Detect which cell encompasses the target text, then output its [X, Y] center coordinate. 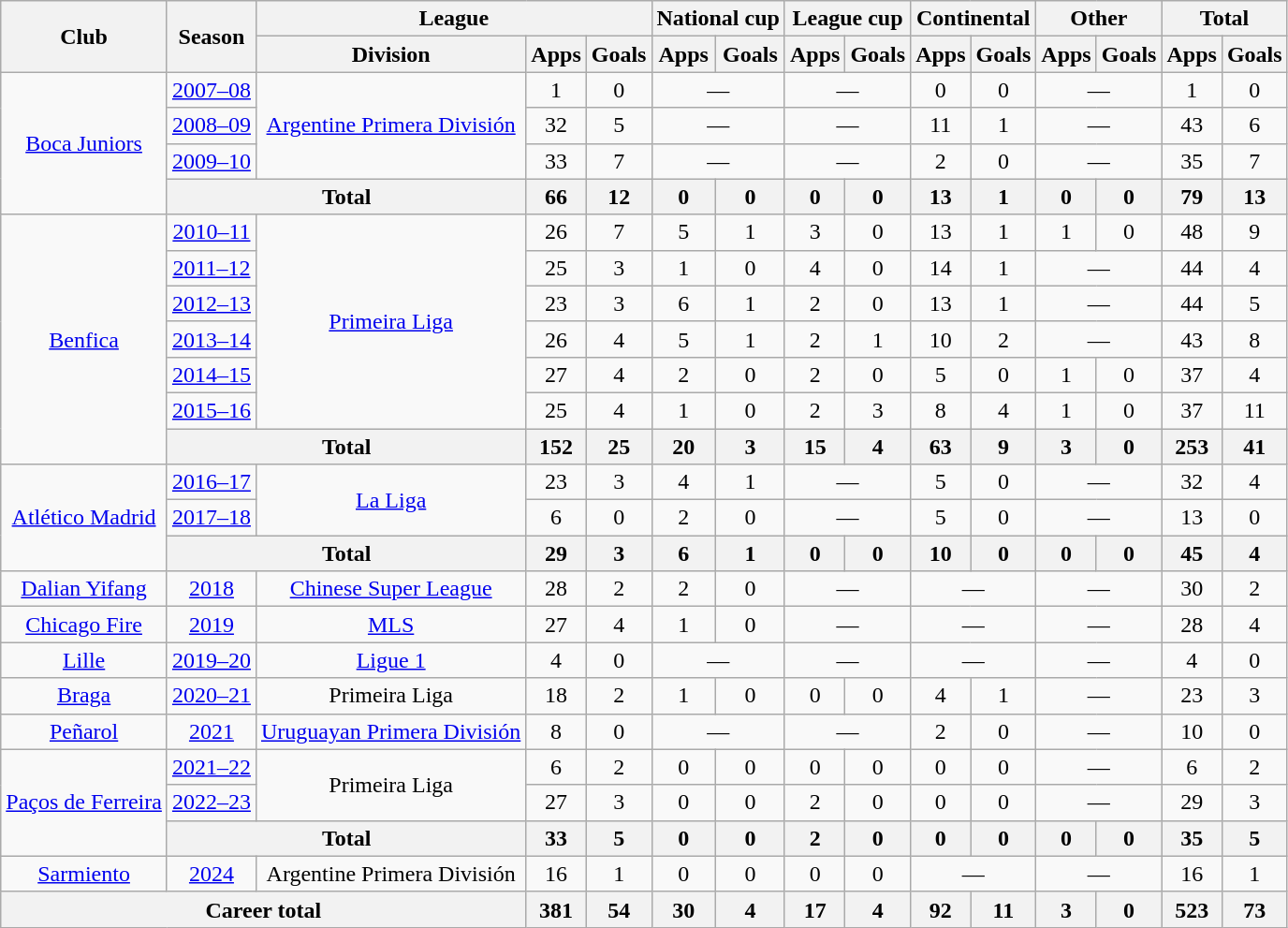
54 [619, 909]
48 [1192, 232]
2010–11 [212, 232]
381 [556, 909]
Club [84, 37]
17 [814, 909]
2014–15 [212, 375]
Chinese Super League [390, 589]
National cup [718, 19]
La Liga [390, 500]
2017–18 [212, 518]
18 [556, 696]
Paços de Ferreira [84, 803]
152 [556, 447]
79 [1192, 197]
Season [212, 37]
Braga [84, 696]
Chicago Fire [84, 625]
73 [1254, 909]
Peñarol [84, 731]
2021 [212, 731]
41 [1254, 447]
2007–08 [212, 90]
Division [390, 54]
15 [814, 447]
2016–17 [212, 482]
66 [556, 197]
Sarmiento [84, 874]
2011–12 [212, 268]
2024 [212, 874]
2019–20 [212, 660]
MLS [390, 625]
Other [1099, 19]
12 [619, 197]
14 [941, 268]
Uruguayan Primera División [390, 731]
63 [941, 447]
523 [1192, 909]
Continental [973, 19]
253 [1192, 447]
45 [1192, 553]
Career total [264, 909]
2008–09 [212, 125]
Benfica [84, 339]
2021–22 [212, 767]
Ligue 1 [390, 660]
20 [683, 447]
League cup [847, 19]
2013–14 [212, 339]
2009–10 [212, 161]
Boca Juniors [84, 143]
Atlético Madrid [84, 518]
2015–16 [212, 410]
2018 [212, 589]
92 [941, 909]
2019 [212, 625]
League [453, 19]
2020–21 [212, 696]
Dalian Yifang [84, 589]
Lille [84, 660]
2012–13 [212, 303]
2022–23 [212, 803]
